Provide the [x, y] coordinate of the cell's center where the given text is located.  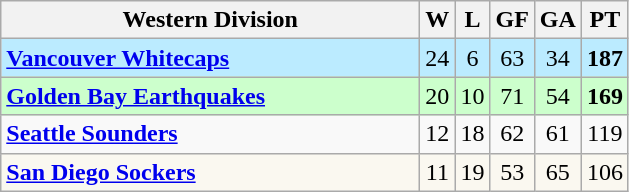
65 [558, 172]
11 [438, 172]
PT [604, 20]
63 [512, 58]
106 [604, 172]
187 [604, 58]
62 [512, 134]
San Diego Sockers [210, 172]
169 [604, 96]
54 [558, 96]
L [472, 20]
19 [472, 172]
71 [512, 96]
Vancouver Whitecaps [210, 58]
GA [558, 20]
61 [558, 134]
Western Division [210, 20]
119 [604, 134]
W [438, 20]
24 [438, 58]
18 [472, 134]
10 [472, 96]
12 [438, 134]
34 [558, 58]
6 [472, 58]
Golden Bay Earthquakes [210, 96]
53 [512, 172]
GF [512, 20]
20 [438, 96]
Seattle Sounders [210, 134]
